Capture the cell that displays the provided text and extract its [x, y] central coordinate. 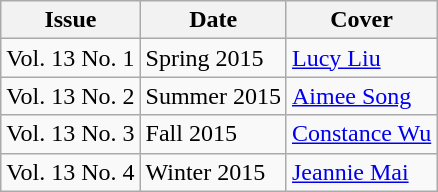
Winter 2015 [213, 172]
Vol. 13 No. 1 [70, 58]
Spring 2015 [213, 58]
Constance Wu [361, 134]
Lucy Liu [361, 58]
Fall 2015 [213, 134]
Aimee Song [361, 96]
Date [213, 20]
Vol. 13 No. 3 [70, 134]
Vol. 13 No. 2 [70, 96]
Jeannie Mai [361, 172]
Cover [361, 20]
Vol. 13 No. 4 [70, 172]
Issue [70, 20]
Summer 2015 [213, 96]
